Detect which cell encompasses the target text, then output its (X, Y) center coordinate. 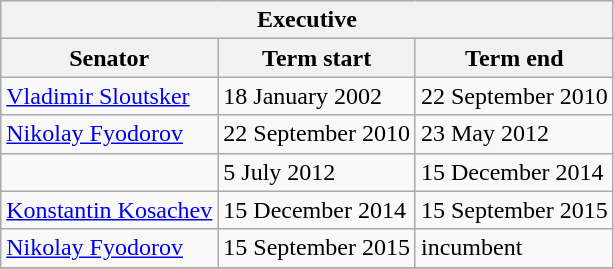
Executive (307, 20)
5 July 2012 (317, 172)
18 January 2002 (317, 96)
Konstantin Kosachev (110, 210)
23 May 2012 (514, 134)
incumbent (514, 248)
Term start (317, 58)
Senator (110, 58)
Vladimir Sloutsker (110, 96)
Term end (514, 58)
